Return the [x, y] coordinate for the center point of the cell that contains the specified text.  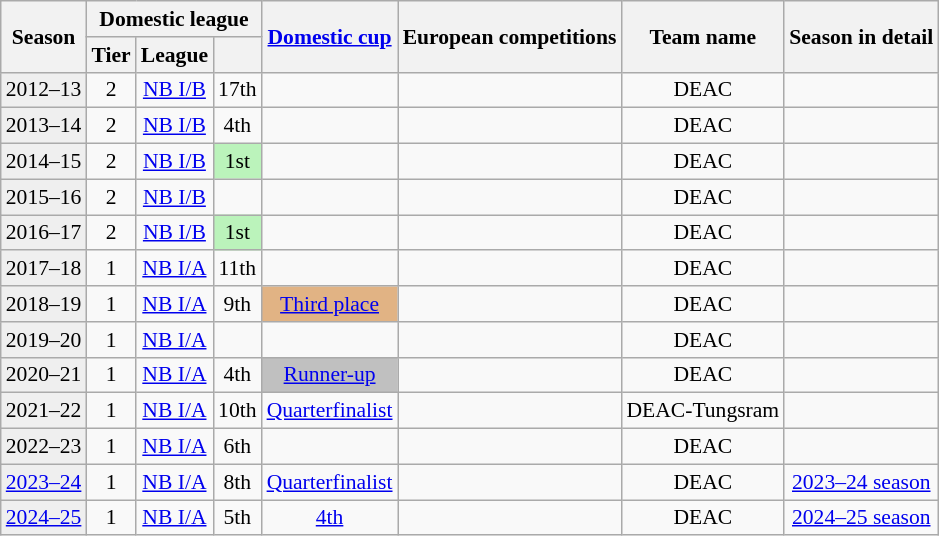
6th [238, 447]
European competitions [510, 36]
Runner-up [330, 375]
2014–15 [44, 162]
2018–19 [44, 304]
9th [238, 304]
17th [238, 90]
2024–25 season [861, 518]
2020–21 [44, 375]
2019–20 [44, 340]
Third place [330, 304]
Tier [110, 55]
2013–14 [44, 126]
2012–13 [44, 90]
8th [238, 482]
2016–17 [44, 233]
Domestic league [174, 19]
2017–18 [44, 269]
11th [238, 269]
Domestic cup [330, 36]
2021–22 [44, 411]
2024–25 [44, 518]
5th [238, 518]
Season in detail [861, 36]
2022–23 [44, 447]
Season [44, 36]
10th [238, 411]
Team name [702, 36]
League [174, 55]
2023–24 [44, 482]
DEAC-Tungsram [702, 411]
2015–16 [44, 197]
2023–24 season [861, 482]
